Return the (x, y) coordinate for the center point of the cell that contains the specified text.  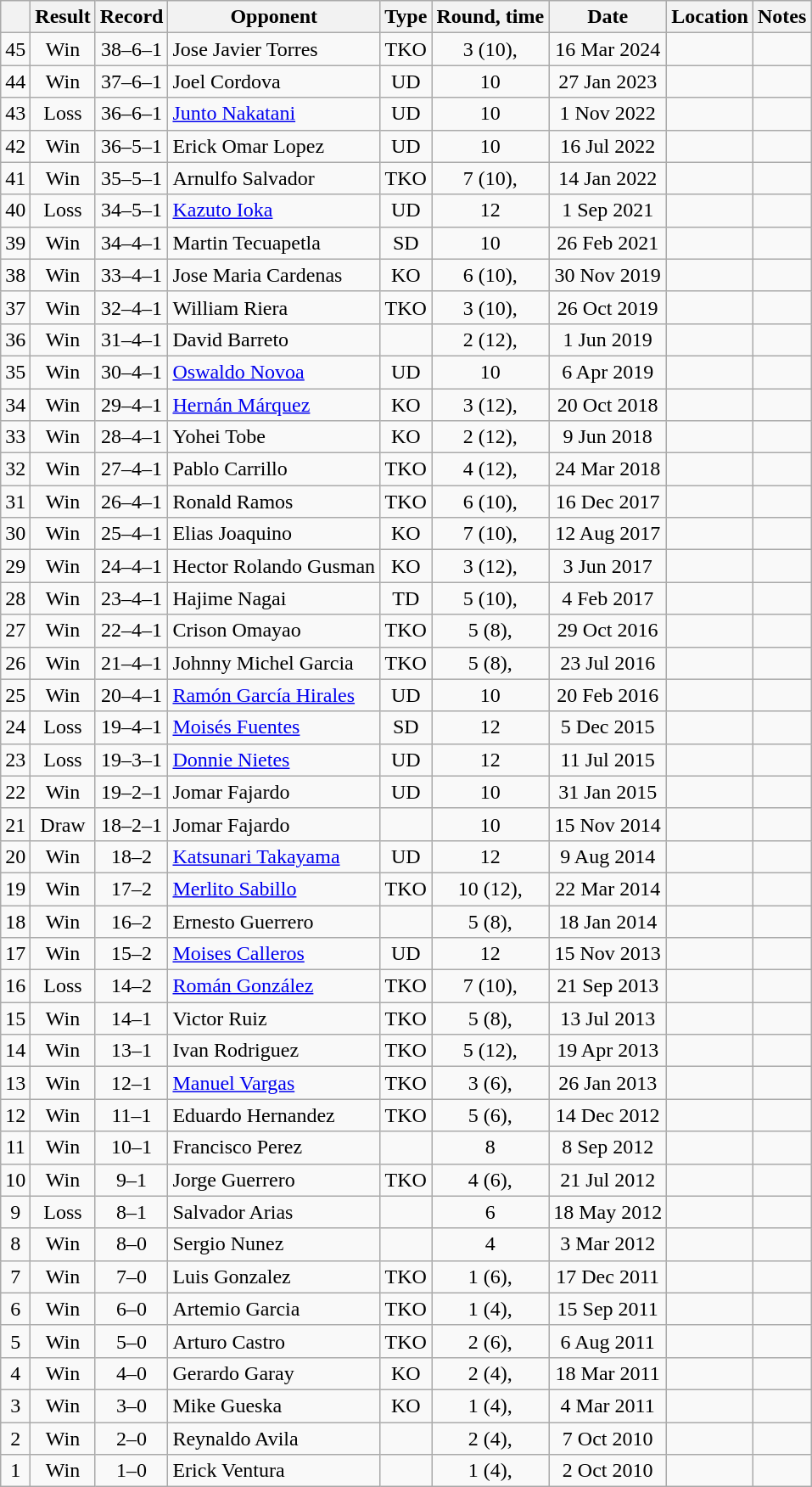
7 Oct 2010 (608, 1439)
Opponent (274, 17)
4 (12), (490, 469)
22 (15, 792)
Donnie Nietes (274, 760)
Erick Omar Lopez (274, 146)
Ivan Rodriguez (274, 1051)
25 (15, 695)
15 Nov 2013 (608, 954)
12 Aug 2017 (608, 534)
31–4–1 (132, 339)
15–2 (132, 954)
19 Apr 2013 (608, 1051)
Jorge Guerrero (274, 1180)
3 (15, 1406)
26–4–1 (132, 502)
14–2 (132, 986)
11 (15, 1148)
22–4–1 (132, 631)
18–2–1 (132, 824)
27–4–1 (132, 469)
Pablo Carrillo (274, 469)
17–2 (132, 889)
2 (15, 1439)
2 Oct 2010 (608, 1471)
41 (15, 178)
3 Mar 2012 (608, 1244)
13–1 (132, 1051)
7 (15, 1277)
30–4–1 (132, 372)
21 Jul 2012 (608, 1180)
31 (15, 502)
13 Jul 2013 (608, 1018)
Sergio Nunez (274, 1244)
10–1 (132, 1148)
1 (15, 1471)
Moises Calleros (274, 954)
40 (15, 210)
21 (15, 824)
6 Aug 2011 (608, 1341)
6–0 (132, 1309)
4 Mar 2011 (608, 1406)
Hector Rolando Gusman (274, 566)
5–0 (132, 1341)
Jose Maria Cardenas (274, 275)
Victor Ruiz (274, 1018)
11 Jul 2015 (608, 760)
3 (6), (490, 1083)
34–4–1 (132, 243)
21 Sep 2013 (608, 986)
Salvador Arias (274, 1212)
Joel Cordova (274, 81)
1–0 (132, 1471)
1 Jun 2019 (608, 339)
Francisco Perez (274, 1148)
David Barreto (274, 339)
8–1 (132, 1212)
Junto Nakatani (274, 114)
23–4–1 (132, 598)
Ramón García Hirales (274, 695)
31 Jan 2015 (608, 792)
5 Dec 2015 (608, 727)
34–5–1 (132, 210)
26 Feb 2021 (608, 243)
1 (6), (490, 1277)
Mike Gueska (274, 1406)
9 Jun 2018 (608, 437)
Katsunari Takayama (274, 856)
18 Mar 2011 (608, 1373)
Román González (274, 986)
15 Nov 2014 (608, 824)
William Riera (274, 307)
29 Oct 2016 (608, 631)
34 (15, 405)
30 Nov 2019 (608, 275)
16 Mar 2024 (608, 49)
22 Mar 2014 (608, 889)
5 (10), (490, 598)
32–4–1 (132, 307)
14 Jan 2022 (608, 178)
35–5–1 (132, 178)
Result (63, 17)
20 (15, 856)
20 Feb 2016 (608, 695)
Crison Omayao (274, 631)
26 Oct 2019 (608, 307)
38 (15, 275)
19–3–1 (132, 760)
18–2 (132, 856)
45 (15, 49)
Jose Javier Torres (274, 49)
37 (15, 307)
2–0 (132, 1439)
Hernán Márquez (274, 405)
8 Sep 2012 (608, 1148)
29–4–1 (132, 405)
16 (15, 986)
Date (608, 17)
20 Oct 2018 (608, 405)
Luis Gonzalez (274, 1277)
Elias Joaquino (274, 534)
26 (15, 663)
18 Jan 2014 (608, 921)
Martin Tecuapetla (274, 243)
33 (15, 437)
Merlito Sabillo (274, 889)
Reynaldo Avila (274, 1439)
17 Dec 2011 (608, 1277)
23 Jul 2016 (608, 663)
8–0 (132, 1244)
Manuel Vargas (274, 1083)
16 Jul 2022 (608, 146)
36–6–1 (132, 114)
44 (15, 81)
Ernesto Guerrero (274, 921)
15 (15, 1018)
42 (15, 146)
32 (15, 469)
Oswaldo Novoa (274, 372)
16–2 (132, 921)
19–4–1 (132, 727)
Erick Ventura (274, 1471)
18 May 2012 (608, 1212)
Moisés Fuentes (274, 727)
28–4–1 (132, 437)
28 (15, 598)
7–0 (132, 1277)
Draw (63, 824)
19 (15, 889)
29 (15, 566)
14 Dec 2012 (608, 1115)
35 (15, 372)
24 Mar 2018 (608, 469)
3–0 (132, 1406)
38–6–1 (132, 49)
Hajime Nagai (274, 598)
TD (406, 598)
37–6–1 (132, 81)
5 (12), (490, 1051)
1 Sep 2021 (608, 210)
Johnny Michel Garcia (274, 663)
9–1 (132, 1180)
9 (15, 1212)
16 Dec 2017 (608, 502)
Gerardo Garay (274, 1373)
21–4–1 (132, 663)
Ronald Ramos (274, 502)
14 (15, 1051)
Type (406, 17)
Eduardo Hernandez (274, 1115)
Kazuto Ioka (274, 210)
4 (6), (490, 1180)
26 Jan 2013 (608, 1083)
5 (6), (490, 1115)
6 Apr 2019 (608, 372)
Arturo Castro (274, 1341)
24–4–1 (132, 566)
23 (15, 760)
14–1 (132, 1018)
Arnulfo Salvador (274, 178)
Record (132, 17)
9 Aug 2014 (608, 856)
Yohei Tobe (274, 437)
19–2–1 (132, 792)
12–1 (132, 1083)
25–4–1 (132, 534)
20–4–1 (132, 695)
39 (15, 243)
2 (6), (490, 1341)
17 (15, 954)
27 (15, 631)
Notes (781, 17)
4 Feb 2017 (608, 598)
36–5–1 (132, 146)
Round, time (490, 17)
Artemio Garcia (274, 1309)
15 Sep 2011 (608, 1309)
11–1 (132, 1115)
Location (710, 17)
30 (15, 534)
4–0 (132, 1373)
13 (15, 1083)
24 (15, 727)
1 Nov 2022 (608, 114)
18 (15, 921)
27 Jan 2023 (608, 81)
36 (15, 339)
5 (15, 1341)
33–4–1 (132, 275)
3 Jun 2017 (608, 566)
10 (12), (490, 889)
43 (15, 114)
